Scan for the cell matching the given text and deliver its (x, y) coordinate at center. 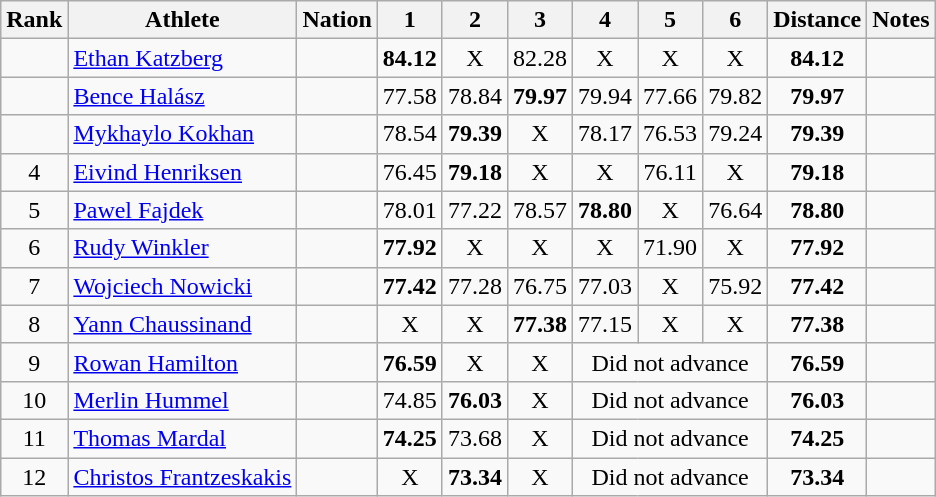
78.84 (474, 96)
79.24 (736, 134)
12 (34, 477)
Yann Chaussinand (182, 324)
Thomas Mardal (182, 438)
77.66 (670, 96)
82.28 (540, 58)
Merlin Hummel (182, 400)
Christos Frantzeskakis (182, 477)
71.90 (670, 248)
77.58 (410, 96)
78.01 (410, 210)
79.94 (606, 96)
75.92 (736, 286)
Bence Halász (182, 96)
11 (34, 438)
76.75 (540, 286)
76.64 (736, 210)
Pawel Fajdek (182, 210)
76.45 (410, 172)
3 (540, 20)
1 (410, 20)
Ethan Katzberg (182, 58)
77.28 (474, 286)
Distance (818, 20)
78.54 (410, 134)
9 (34, 362)
77.03 (606, 286)
Wojciech Nowicki (182, 286)
78.57 (540, 210)
78.17 (606, 134)
7 (34, 286)
77.15 (606, 324)
Rowan Hamilton (182, 362)
Athlete (182, 20)
2 (474, 20)
79.82 (736, 96)
Mykhaylo Kokhan (182, 134)
76.53 (670, 134)
8 (34, 324)
77.22 (474, 210)
76.11 (670, 172)
73.68 (474, 438)
Nation (337, 20)
Rank (34, 20)
Notes (901, 20)
74.85 (410, 400)
10 (34, 400)
Eivind Henriksen (182, 172)
Rudy Winkler (182, 248)
